Capture the cell that displays the provided text and extract its (x, y) central coordinate. 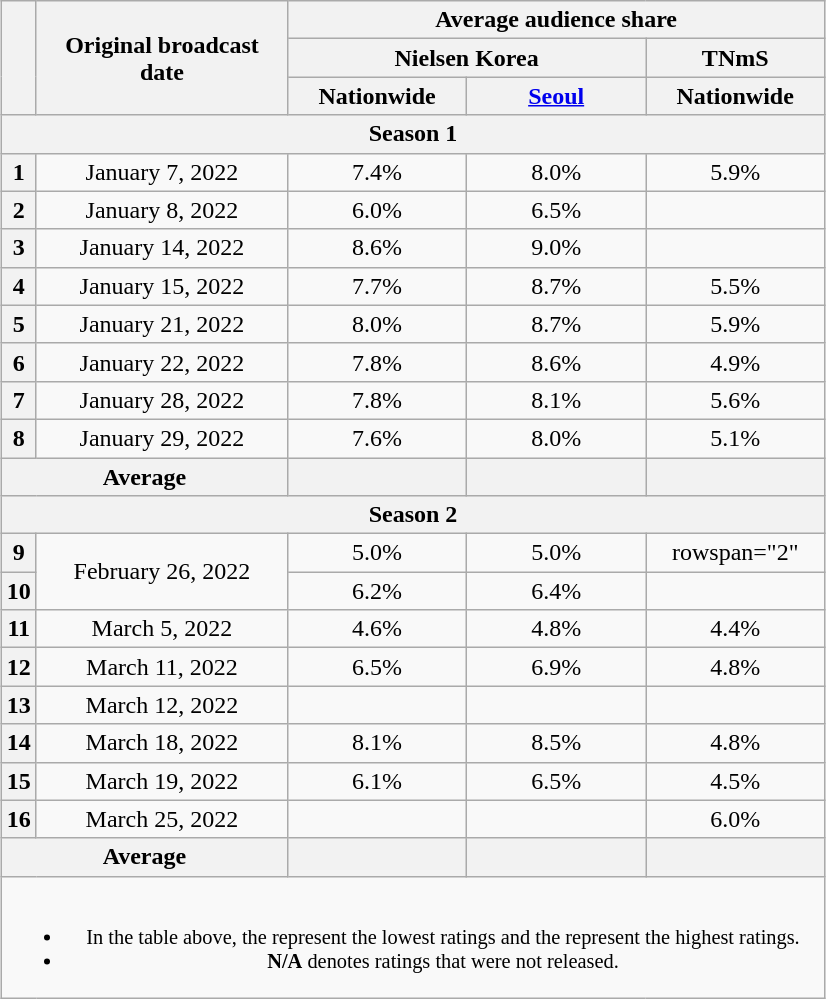
January 28, 2022 (162, 400)
January 7, 2022 (162, 172)
7.4% (378, 172)
6.2% (378, 591)
6.4% (556, 591)
Original broadcast date (162, 58)
4 (18, 286)
5.1% (736, 438)
March 25, 2022 (162, 819)
1 (18, 172)
February 26, 2022 (162, 572)
5 (18, 324)
15 (18, 781)
March 11, 2022 (162, 667)
TNmS (736, 58)
10 (18, 591)
January 21, 2022 (162, 324)
January 22, 2022 (162, 362)
7.6% (378, 438)
March 5, 2022 (162, 629)
9.0% (556, 248)
Seoul (556, 96)
In the table above, the represent the lowest ratings and the represent the highest ratings.N/A denotes ratings that were not released. (413, 937)
6 (18, 362)
6.9% (556, 667)
March 18, 2022 (162, 743)
rowspan="2" (736, 553)
14 (18, 743)
3 (18, 248)
8 (18, 438)
Nielsen Korea (467, 58)
13 (18, 705)
4.9% (736, 362)
6.1% (378, 781)
2 (18, 210)
9 (18, 553)
Season 1 (413, 134)
7 (18, 400)
January 8, 2022 (162, 210)
5.5% (736, 286)
4.5% (736, 781)
4.6% (378, 629)
12 (18, 667)
Average audience share (556, 20)
January 29, 2022 (162, 438)
January 14, 2022 (162, 248)
16 (18, 819)
8.5% (556, 743)
7.7% (378, 286)
January 15, 2022 (162, 286)
March 12, 2022 (162, 705)
March 19, 2022 (162, 781)
4.4% (736, 629)
Season 2 (413, 515)
11 (18, 629)
5.6% (736, 400)
